Return (x, y) of the center of cell containing provided text 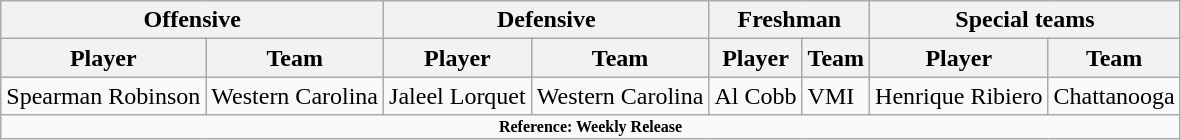
Defensive (546, 20)
VMI (836, 96)
Henrique Ribiero (959, 96)
Spearman Robinson (104, 96)
Al Cobb (756, 96)
Freshman (790, 20)
Jaleel Lorquet (458, 96)
Reference: Weekly Release (591, 127)
Offensive (192, 20)
Chattanooga (1114, 96)
Special teams (1026, 20)
